Capture the cell that displays the provided text and extract its (X, Y) central coordinate. 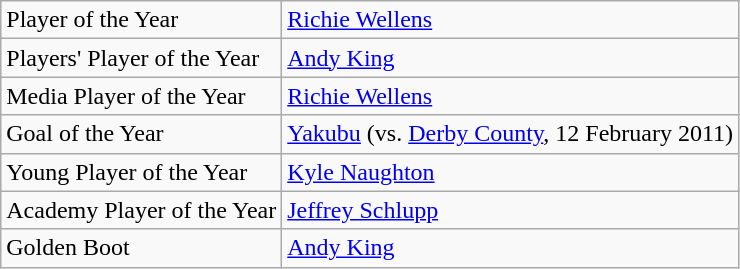
Academy Player of the Year (142, 210)
Golden Boot (142, 248)
Player of the Year (142, 20)
Young Player of the Year (142, 172)
Kyle Naughton (510, 172)
Players' Player of the Year (142, 58)
Yakubu (vs. Derby County, 12 February 2011) (510, 134)
Goal of the Year (142, 134)
Jeffrey Schlupp (510, 210)
Media Player of the Year (142, 96)
